Locate the cell with the specified text and output its [x, y] center coordinate. 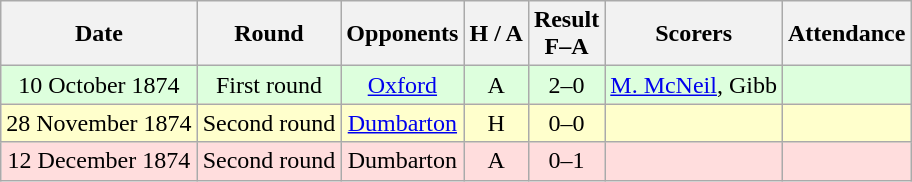
Date [99, 34]
H / A [496, 34]
First round [269, 85]
0–1 [566, 161]
Oxford [402, 85]
0–0 [566, 123]
H [496, 123]
28 November 1874 [99, 123]
Scorers [694, 34]
2–0 [566, 85]
Opponents [402, 34]
10 October 1874 [99, 85]
M. McNeil, Gibb [694, 85]
ResultF–A [566, 34]
Round [269, 34]
Attendance [846, 34]
12 December 1874 [99, 161]
